From the cell containing the given text, extract its center point as [x, y] coordinate. 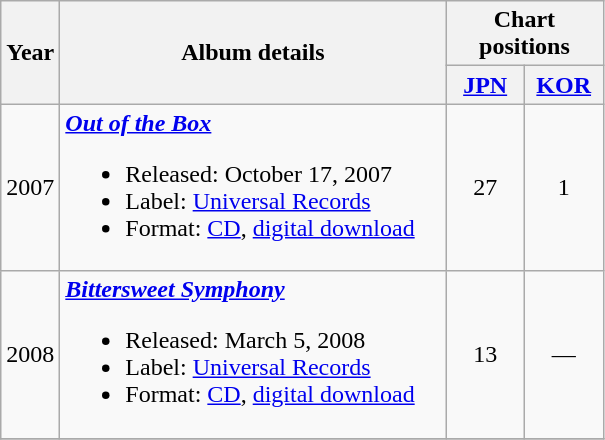
13 [486, 354]
Out of the BoxReleased: October 17, 2007Label: Universal RecordsFormat: CD, digital download [253, 188]
27 [486, 188]
Year [30, 52]
2008 [30, 354]
2007 [30, 188]
Bittersweet SymphonyReleased: March 5, 2008Label: Universal RecordsFormat: CD, digital download [253, 354]
JPN [486, 85]
KOR [564, 85]
Album details [253, 52]
Chart positions [524, 34]
1 [564, 188]
— [564, 354]
